Determine the [x, y] coordinate at the center of the cell enclosing the given text.  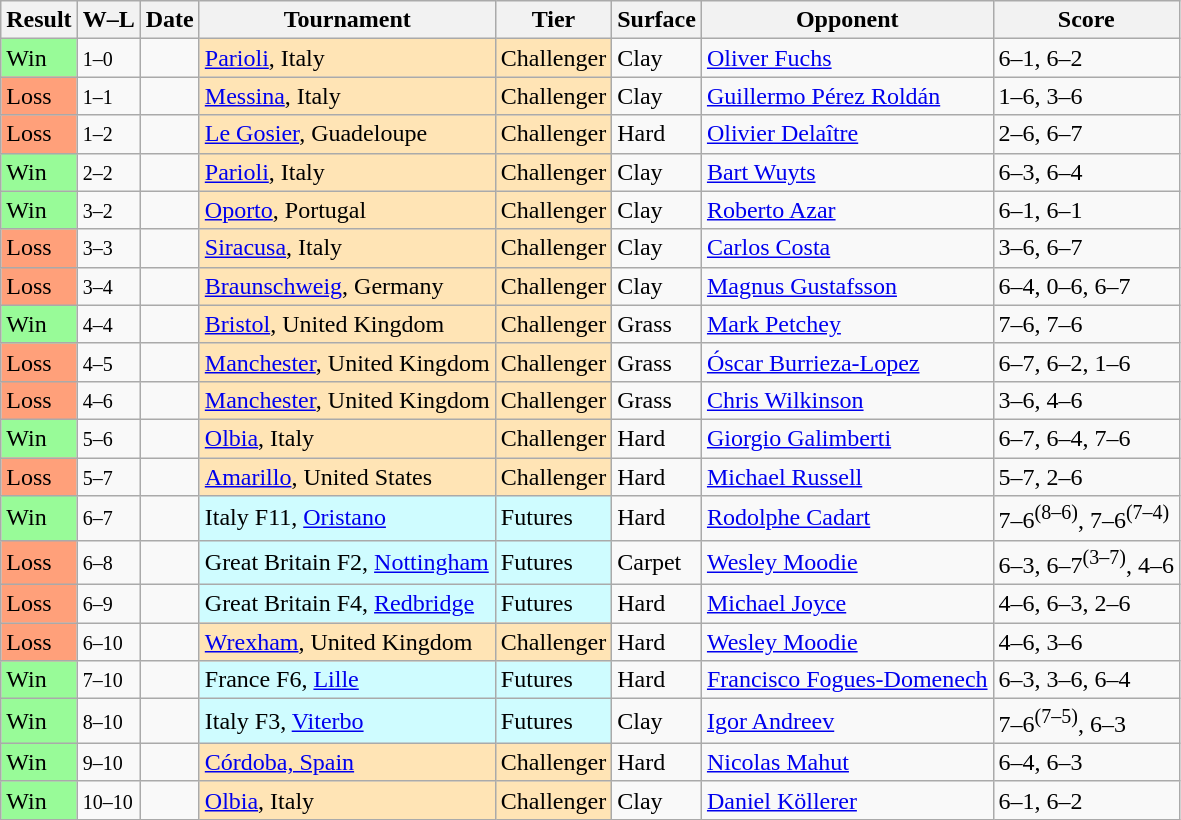
Daniel Köllerer [847, 800]
Olivier Delaître [847, 134]
6–3, 3–6, 6–4 [1086, 680]
10–10 [108, 800]
Great Britain F2, Nottingham [347, 562]
Óscar Burrieza-Lopez [847, 362]
Bart Wuyts [847, 172]
6–7, 6–4, 7–6 [1086, 438]
W–L [108, 20]
Score [1086, 20]
3–3 [108, 248]
1–2 [108, 134]
1–1 [108, 96]
4–4 [108, 324]
6–1, 6–1 [1086, 210]
Tier [553, 20]
7–10 [108, 680]
5–7 [108, 477]
Michael Joyce [847, 604]
Carlos Costa [847, 248]
Oliver Fuchs [847, 58]
Mark Petchey [847, 324]
7–6(8–6), 7–6(7–4) [1086, 518]
7–6(7–5), 6–3 [1086, 722]
Siracusa, Italy [347, 248]
4–6, 3–6 [1086, 642]
3–6, 6–7 [1086, 248]
6–7, 6–2, 1–6 [1086, 362]
Tournament [347, 20]
7–6, 7–6 [1086, 324]
Giorgio Galimberti [847, 438]
6–4, 0–6, 6–7 [1086, 286]
2–6, 6–7 [1086, 134]
6–3, 6–4 [1086, 172]
Carpet [657, 562]
Nicolas Mahut [847, 762]
5–7, 2–6 [1086, 477]
6–9 [108, 604]
Surface [657, 20]
1–0 [108, 58]
Italy F3, Viterbo [347, 722]
4–6, 6–3, 2–6 [1086, 604]
Braunschweig, Germany [347, 286]
Messina, Italy [347, 96]
Roberto Azar [847, 210]
Amarillo, United States [347, 477]
2–2 [108, 172]
Wrexham, United Kingdom [347, 642]
Result [39, 20]
Le Gosier, Guadeloupe [347, 134]
Italy F11, Oristano [347, 518]
6–3, 6–7(3–7), 4–6 [1086, 562]
Francisco Fogues-Domenech [847, 680]
Michael Russell [847, 477]
Igor Andreev [847, 722]
Bristol, United Kingdom [347, 324]
6–7 [108, 518]
Date [170, 20]
Córdoba, Spain [347, 762]
Oporto, Portugal [347, 210]
1–6, 3–6 [1086, 96]
6–10 [108, 642]
Chris Wilkinson [847, 400]
5–6 [108, 438]
6–8 [108, 562]
3–6, 4–6 [1086, 400]
Guillermo Pérez Roldán [847, 96]
Rodolphe Cadart [847, 518]
Opponent [847, 20]
9–10 [108, 762]
4–6 [108, 400]
France F6, Lille [347, 680]
4–5 [108, 362]
3–2 [108, 210]
8–10 [108, 722]
Great Britain F4, Redbridge [347, 604]
3–4 [108, 286]
6–4, 6–3 [1086, 762]
Magnus Gustafsson [847, 286]
